From the cell containing the given text, extract its center point as [X, Y] coordinate. 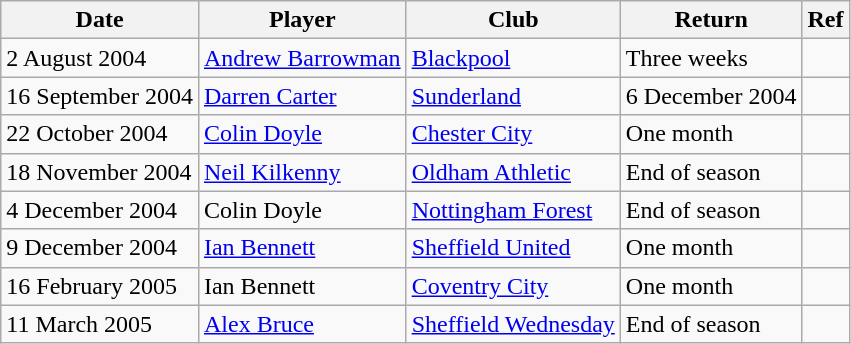
Andrew Barrowman [302, 58]
Sheffield Wednesday [513, 324]
9 December 2004 [100, 248]
16 February 2005 [100, 286]
6 December 2004 [711, 96]
2 August 2004 [100, 58]
Nottingham Forest [513, 210]
Player [302, 20]
Club [513, 20]
Return [711, 20]
11 March 2005 [100, 324]
Neil Kilkenny [302, 172]
Oldham Athletic [513, 172]
Alex Bruce [302, 324]
Sunderland [513, 96]
16 September 2004 [100, 96]
18 November 2004 [100, 172]
Chester City [513, 134]
Darren Carter [302, 96]
Three weeks [711, 58]
Ref [826, 20]
Coventry City [513, 286]
Sheffield United [513, 248]
22 October 2004 [100, 134]
Blackpool [513, 58]
Date [100, 20]
4 December 2004 [100, 210]
